Return (X, Y) of the center of cell containing provided text 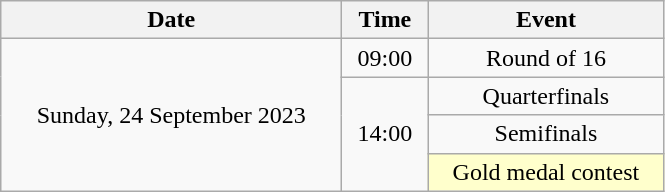
09:00 (385, 58)
Event (546, 20)
Date (172, 20)
Quarterfinals (546, 96)
Sunday, 24 September 2023 (172, 115)
Gold medal contest (546, 172)
Round of 16 (546, 58)
Time (385, 20)
14:00 (385, 134)
Semifinals (546, 134)
